From the cell containing the given text, extract its center point as [x, y] coordinate. 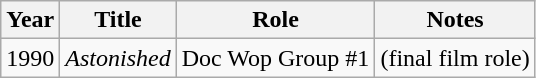
Year [30, 20]
Notes [455, 20]
Doc Wop Group #1 [276, 58]
Role [276, 20]
Title [118, 20]
1990 [30, 58]
(final film role) [455, 58]
Astonished [118, 58]
